Scan for the cell matching the given text and deliver its (X, Y) coordinate at center. 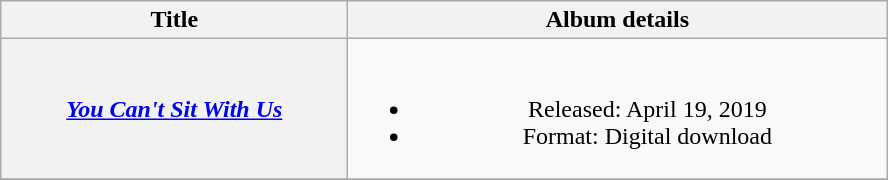
Released: April 19, 2019Format: Digital download (618, 109)
Album details (618, 20)
You Can't Sit With Us (174, 109)
Title (174, 20)
